Return the (x, y) coordinate for the center point of the cell that contains the specified text.  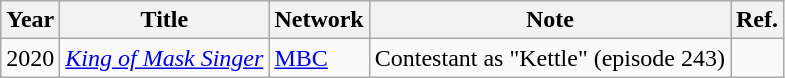
Ref. (756, 20)
Title (164, 20)
2020 (30, 58)
Year (30, 20)
MBC (319, 58)
Network (319, 20)
Note (550, 20)
Contestant as "Kettle" (episode 243) (550, 58)
King of Mask Singer (164, 58)
